Return the [X, Y] coordinate for the center point of the cell that contains the specified text.  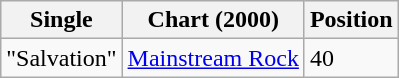
Single [62, 20]
"Salvation" [62, 58]
Mainstream Rock [213, 58]
40 [351, 58]
Chart (2000) [213, 20]
Position [351, 20]
